Output the [X, Y] coordinate of the center of the cell containing the given text.  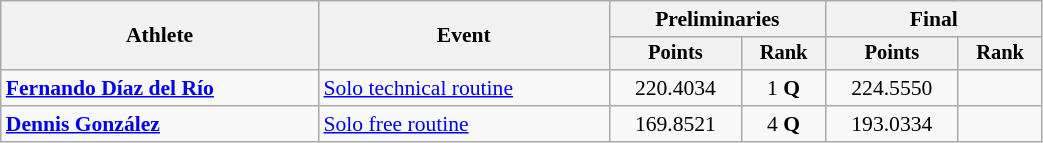
Solo technical routine [464, 88]
Fernando Díaz del Río [160, 88]
Dennis González [160, 124]
Solo free routine [464, 124]
Event [464, 36]
4 Q [784, 124]
Final [934, 19]
1 Q [784, 88]
220.4034 [676, 88]
169.8521 [676, 124]
224.5550 [892, 88]
Athlete [160, 36]
193.0334 [892, 124]
Preliminaries [717, 19]
